Scan for the cell matching the given text and deliver its (X, Y) coordinate at center. 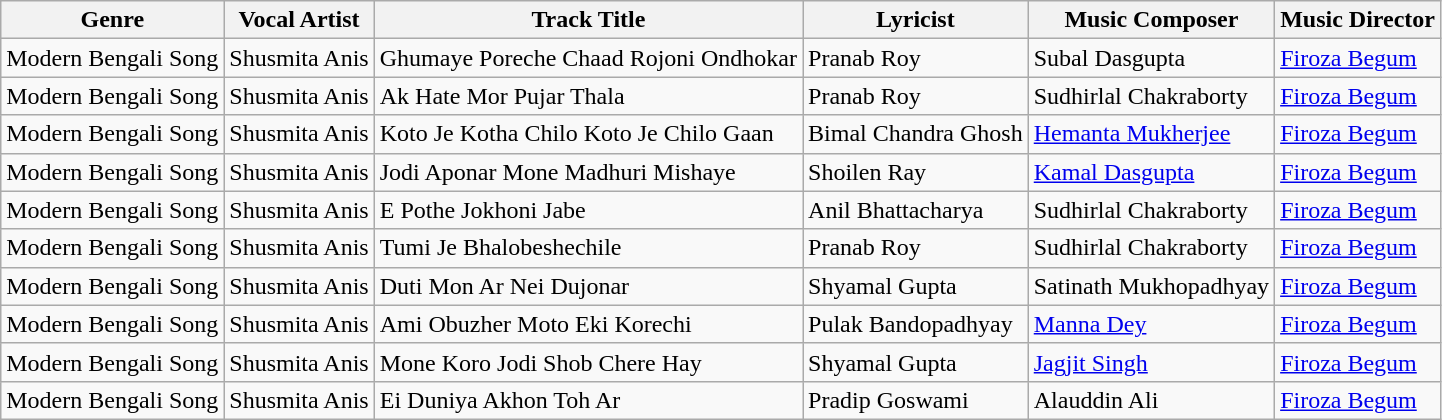
Ei Duniya Akhon Toh Ar (588, 400)
Ghumaye Poreche Chaad Rojoni Ondhokar (588, 58)
Hemanta Mukherjee (1151, 134)
Tumi Je Bhalobeshechile (588, 248)
Duti Mon Ar Nei Dujonar (588, 286)
Track Title (588, 20)
Music Director (1358, 20)
Alauddin Ali (1151, 400)
Anil Bhattacharya (916, 210)
Mone Koro Jodi Shob Chere Hay (588, 362)
Ami Obuzher Moto Eki Korechi (588, 324)
Genre (112, 20)
Kamal Dasgupta (1151, 172)
Subal Dasgupta (1151, 58)
Jodi Aponar Mone Madhuri Mishaye (588, 172)
Jagjit Singh (1151, 362)
Pradip Goswami (916, 400)
Ak Hate Mor Pujar Thala (588, 96)
Pulak Bandopadhyay (916, 324)
E Pothe Jokhoni Jabe (588, 210)
Satinath Mukhopadhyay (1151, 286)
Manna Dey (1151, 324)
Bimal Chandra Ghosh (916, 134)
Shoilen Ray (916, 172)
Vocal Artist (299, 20)
Music Composer (1151, 20)
Koto Je Kotha Chilo Koto Je Chilo Gaan (588, 134)
Lyricist (916, 20)
